For the text-containing cell, return its midpoint in [X, Y] coordinate format. 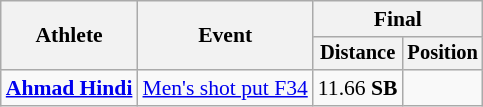
Men's shot put F34 [224, 88]
Event [224, 36]
Final [398, 19]
Distance [358, 54]
Position [443, 54]
Athlete [70, 36]
Ahmad Hindi [70, 88]
11.66 SB [358, 88]
